Search for the cell housing the specified text and yield its [x, y] center coordinate. 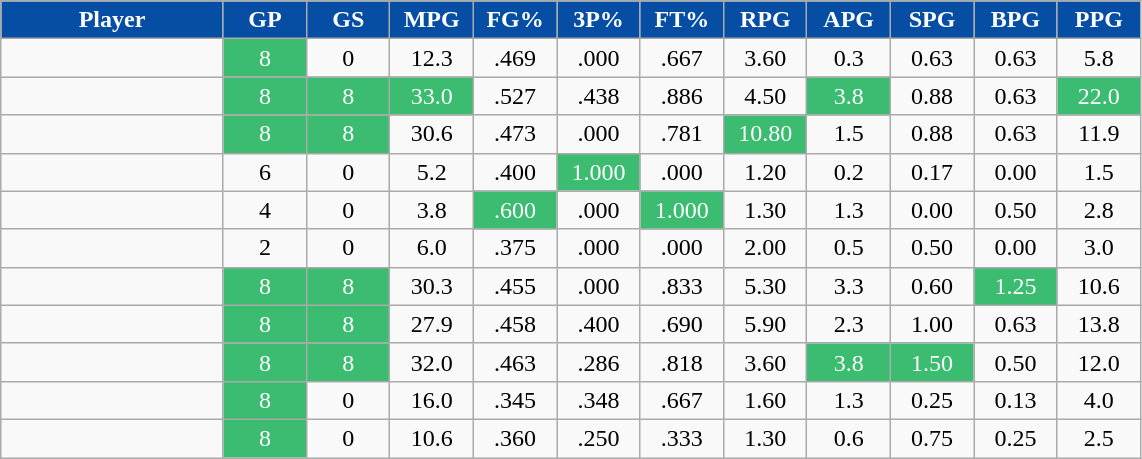
30.6 [432, 134]
.333 [682, 438]
0.3 [848, 58]
5.8 [1098, 58]
.600 [514, 210]
.690 [682, 324]
16.0 [432, 400]
.886 [682, 96]
0.2 [848, 172]
12.3 [432, 58]
.286 [598, 362]
0.5 [848, 248]
1.20 [766, 172]
.348 [598, 400]
0.13 [1016, 400]
3.3 [848, 286]
32.0 [432, 362]
.458 [514, 324]
BPG [1016, 20]
.455 [514, 286]
.250 [598, 438]
33.0 [432, 96]
.345 [514, 400]
Player [112, 20]
5.30 [766, 286]
3P% [598, 20]
FT% [682, 20]
.463 [514, 362]
.469 [514, 58]
6 [264, 172]
1.50 [932, 362]
1.00 [932, 324]
.473 [514, 134]
2.3 [848, 324]
PPG [1098, 20]
.833 [682, 286]
2.8 [1098, 210]
2 [264, 248]
1.60 [766, 400]
0.6 [848, 438]
2.5 [1098, 438]
.781 [682, 134]
0.17 [932, 172]
.375 [514, 248]
13.8 [1098, 324]
4.50 [766, 96]
5.2 [432, 172]
2.00 [766, 248]
SPG [932, 20]
10.80 [766, 134]
1.25 [1016, 286]
3.0 [1098, 248]
30.3 [432, 286]
.527 [514, 96]
GP [264, 20]
22.0 [1098, 96]
APG [848, 20]
RPG [766, 20]
MPG [432, 20]
.438 [598, 96]
FG% [514, 20]
.818 [682, 362]
GS [348, 20]
0.75 [932, 438]
5.90 [766, 324]
6.0 [432, 248]
.360 [514, 438]
0.60 [932, 286]
12.0 [1098, 362]
27.9 [432, 324]
4.0 [1098, 400]
11.9 [1098, 134]
4 [264, 210]
